Find where the given text appears and provide that cell's center as (x, y) coordinate. 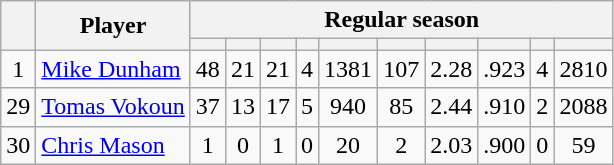
29 (18, 107)
85 (402, 107)
2088 (584, 107)
48 (208, 69)
Mike Dunham (114, 69)
2.03 (452, 145)
Regular season (402, 20)
1381 (348, 69)
17 (278, 107)
Player (114, 26)
37 (208, 107)
Chris Mason (114, 145)
2.44 (452, 107)
107 (402, 69)
2810 (584, 69)
2.28 (452, 69)
59 (584, 145)
.900 (504, 145)
.923 (504, 69)
Tomas Vokoun (114, 107)
30 (18, 145)
940 (348, 107)
13 (242, 107)
20 (348, 145)
.910 (504, 107)
5 (308, 107)
